For the text-containing cell, return its midpoint in (x, y) coordinate format. 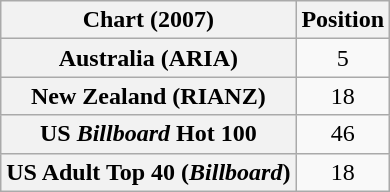
Position (343, 20)
Australia (ARIA) (148, 58)
New Zealand (RIANZ) (148, 96)
5 (343, 58)
US Adult Top 40 (Billboard) (148, 172)
46 (343, 134)
Chart (2007) (148, 20)
US Billboard Hot 100 (148, 134)
